Return (x, y) of the center of cell containing provided text 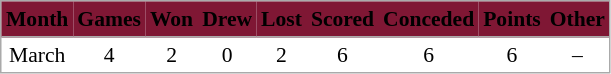
March (38, 55)
Games (110, 20)
Scored (342, 20)
Drew (228, 20)
Points (512, 20)
– (577, 55)
Lost (282, 20)
Conceded (429, 20)
Other (577, 20)
0 (228, 55)
4 (110, 55)
Month (38, 20)
Won (171, 20)
